Locate the cell with the specified text and output its (x, y) center coordinate. 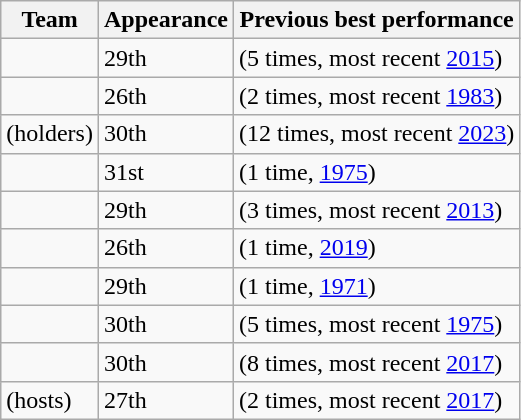
27th (166, 400)
(holders) (50, 134)
(1 time, 2019) (377, 248)
(12 times, most recent 2023) (377, 134)
(2 times, most recent 2017) (377, 400)
(5 times, most recent 2015) (377, 58)
(2 times, most recent 1983) (377, 96)
Team (50, 20)
31st (166, 172)
(1 time, 1971) (377, 286)
(8 times, most recent 2017) (377, 362)
Previous best performance (377, 20)
(1 time, 1975) (377, 172)
(hosts) (50, 400)
(3 times, most recent 2013) (377, 210)
Appearance (166, 20)
(5 times, most recent 1975) (377, 324)
